From the cell containing the given text, extract its center point as [x, y] coordinate. 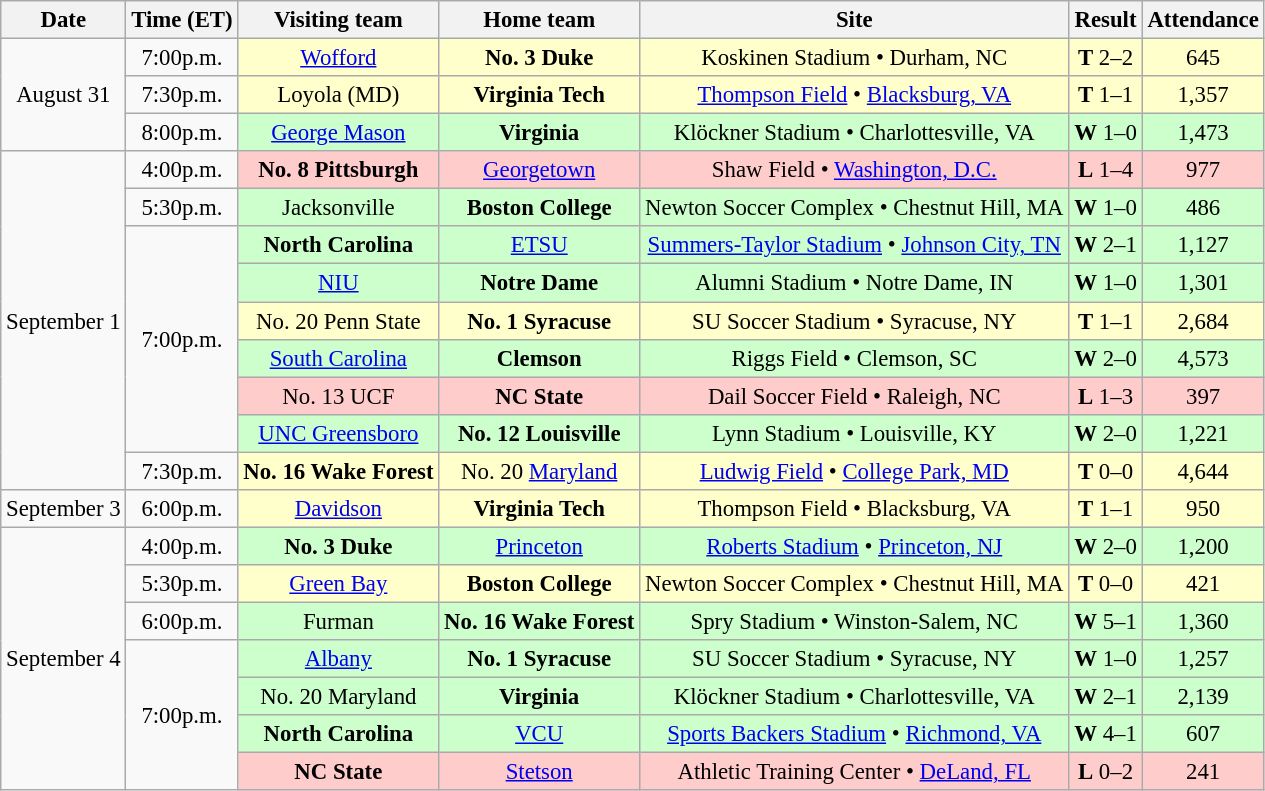
W 4–1 [1106, 734]
1,127 [1203, 245]
Albany [338, 659]
Furman [338, 621]
Result [1106, 20]
Sports Backers Stadium • Richmond, VA [854, 734]
Attendance [1203, 20]
Visiting team [338, 20]
Dail Soccer Field • Raleigh, NC [854, 396]
September 3 [64, 509]
No. 12 Louisville [540, 433]
1,200 [1203, 546]
Riggs Field • Clemson, SC [854, 358]
397 [1203, 396]
Time (ET) [182, 20]
Ludwig Field • College Park, MD [854, 471]
Notre Dame [540, 283]
Loyola (MD) [338, 95]
Green Bay [338, 584]
1,301 [1203, 283]
No. 20 Penn State [338, 321]
Alumni Stadium • Notre Dame, IN [854, 283]
Roberts Stadium • Princeton, NJ [854, 546]
Spry Stadium • Winston-Salem, NC [854, 621]
Summers-Taylor Stadium • Johnson City, TN [854, 245]
L 0–2 [1106, 772]
Clemson [540, 358]
August 31 [64, 96]
Princeton [540, 546]
Jacksonville [338, 208]
September 1 [64, 320]
September 4 [64, 658]
No. 13 UCF [338, 396]
1,360 [1203, 621]
2,139 [1203, 697]
977 [1203, 170]
Date [64, 20]
L 1–4 [1106, 170]
Koskinen Stadium • Durham, NC [854, 58]
486 [1203, 208]
4,644 [1203, 471]
No. 8 Pittsburgh [338, 170]
NIU [338, 283]
8:00p.m. [182, 133]
4,573 [1203, 358]
Shaw Field • Washington, D.C. [854, 170]
645 [1203, 58]
2,684 [1203, 321]
ETSU [540, 245]
Athletic Training Center • DeLand, FL [854, 772]
UNC Greensboro [338, 433]
421 [1203, 584]
607 [1203, 734]
Lynn Stadium • Louisville, KY [854, 433]
1,357 [1203, 95]
T 2–2 [1106, 58]
South Carolina [338, 358]
1,473 [1203, 133]
Wofford [338, 58]
1,257 [1203, 659]
VCU [540, 734]
George Mason [338, 133]
Georgetown [540, 170]
950 [1203, 509]
Site [854, 20]
Home team [540, 20]
L 1–3 [1106, 396]
W 5–1 [1106, 621]
Davidson [338, 509]
Stetson [540, 772]
241 [1203, 772]
1,221 [1203, 433]
